Detect which cell encompasses the target text, then output its (x, y) center coordinate. 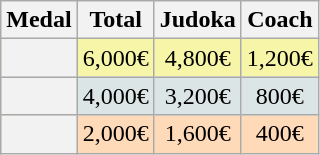
1,600€ (198, 134)
1,200€ (280, 58)
2,000€ (116, 134)
6,000€ (116, 58)
Total (116, 20)
4,800€ (198, 58)
800€ (280, 96)
Medal (39, 20)
Coach (280, 20)
3,200€ (198, 96)
Judoka (198, 20)
400€ (280, 134)
4,000€ (116, 96)
